Extract the (X, Y) coordinate from the center of the cell holding the provided text.  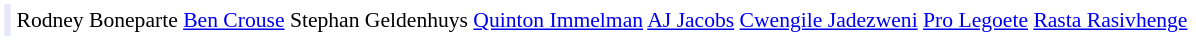
Rodney Boneparte Ben Crouse Stephan Geldenhuys Quinton Immelman AJ Jacobs Cwengile Jadezweni Pro Legoete Rasta Rasivhenge (602, 20)
